From the cell containing the given text, extract its center point as (x, y) coordinate. 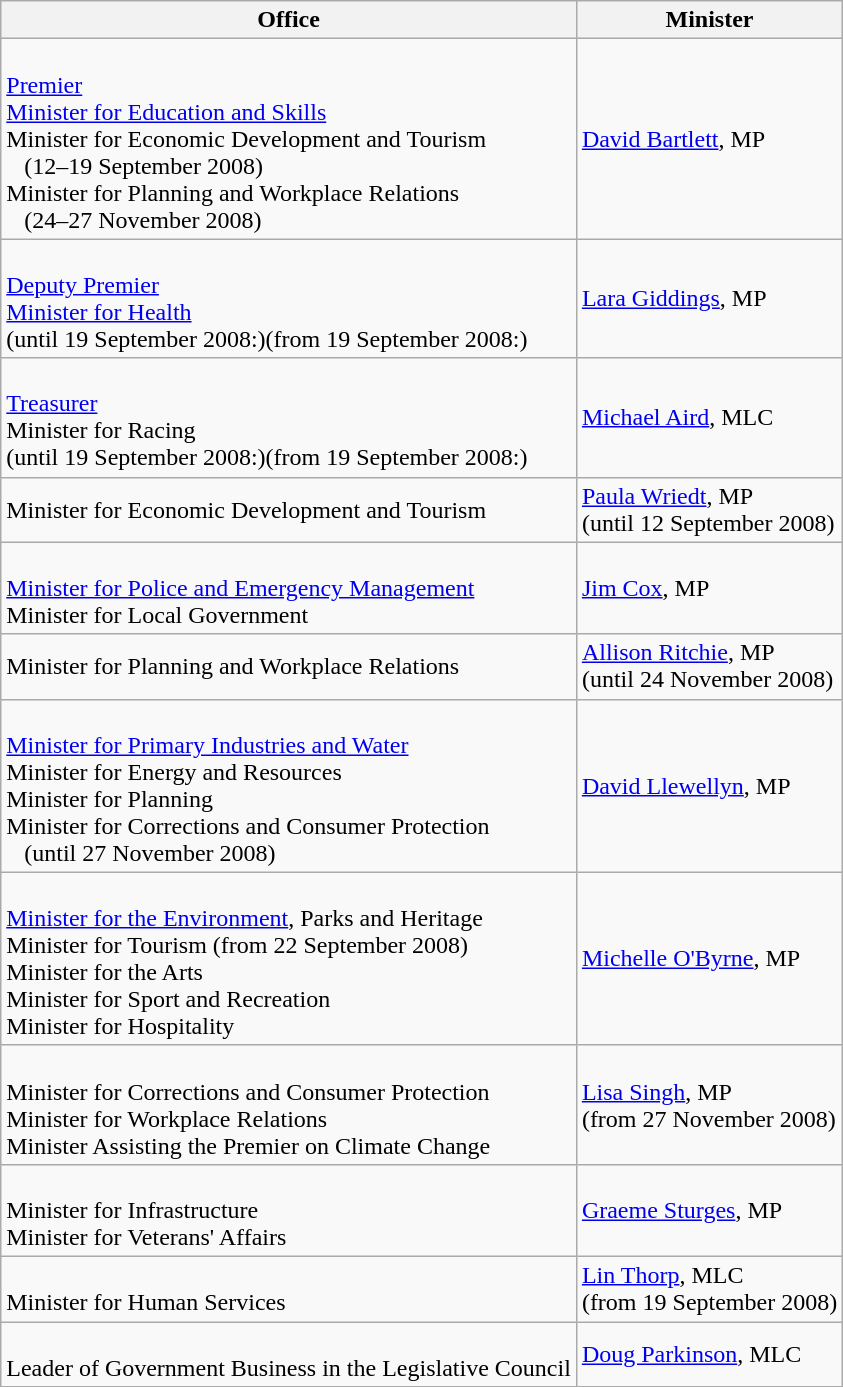
Leader of Government Business in the Legislative Council (289, 1354)
Minister (709, 20)
Minister for Economic Development and Tourism (289, 510)
David Bartlett, MP (709, 139)
Jim Cox, MP (709, 588)
Allison Ritchie, MP(until 24 November 2008) (709, 666)
Deputy Premier Minister for Health(until 19 September 2008:)(from 19 September 2008:) (289, 298)
Minister for Infrastructure Minister for Veterans' Affairs (289, 1210)
Lara Giddings, MP (709, 298)
Minister for Police and Emergency Management Minister for Local Government (289, 588)
Paula Wriedt, MP(until 12 September 2008) (709, 510)
Lin Thorp, MLC(from 19 September 2008) (709, 1288)
David Llewellyn, MP (709, 786)
Minister for Corrections and Consumer Protection Minister for Workplace Relations Minister Assisting the Premier on Climate Change (289, 1104)
Minister for Planning and Workplace Relations (289, 666)
Graeme Sturges, MP (709, 1210)
Minister for Human Services (289, 1288)
Office (289, 20)
Lisa Singh, MP(from 27 November 2008) (709, 1104)
Michelle O'Byrne, MP (709, 958)
Michael Aird, MLC (709, 418)
Doug Parkinson, MLC (709, 1354)
Treasurer Minister for Racing(until 19 September 2008:)(from 19 September 2008:) (289, 418)
